Determine the (x, y) coordinate at the center of the cell enclosing the given text.  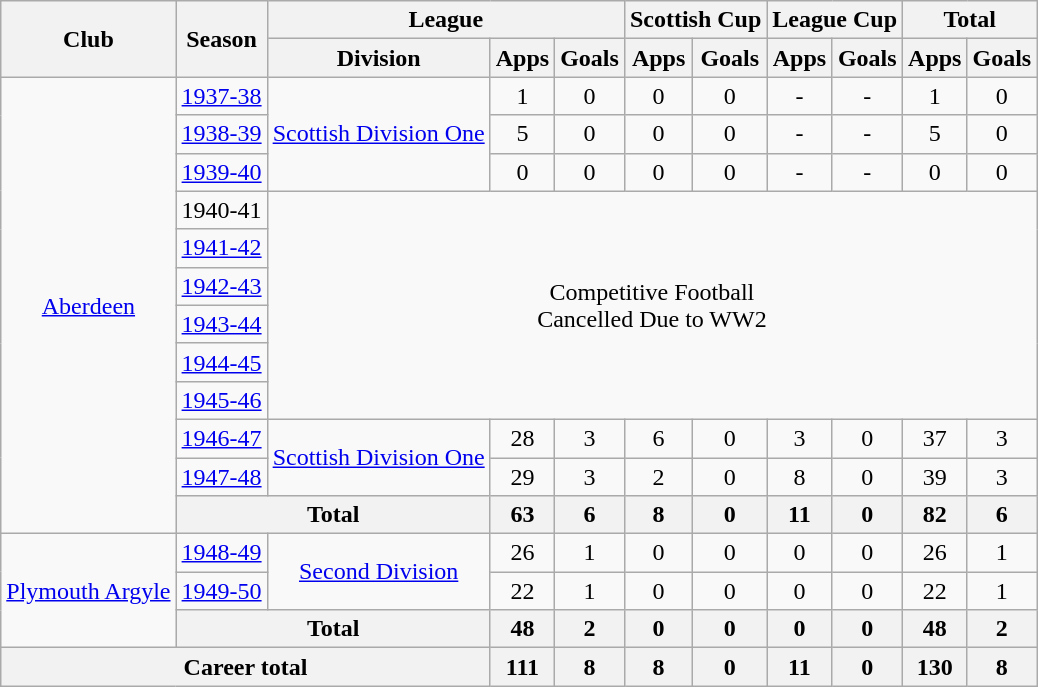
League Cup (835, 20)
Aberdeen (88, 306)
Division (378, 58)
Plymouth Argyle (88, 591)
1949-50 (222, 591)
Career total (246, 667)
1945-46 (222, 400)
1939-40 (222, 172)
1946-47 (222, 438)
Season (222, 39)
1941-42 (222, 248)
1942-43 (222, 286)
1943-44 (222, 324)
111 (522, 667)
1937-38 (222, 96)
Competitive FootballCancelled Due to WW2 (652, 305)
39 (935, 477)
1944-45 (222, 362)
League (446, 20)
1940-41 (222, 210)
1938-39 (222, 134)
37 (935, 438)
Second Division (378, 572)
29 (522, 477)
28 (522, 438)
1947-48 (222, 477)
63 (522, 515)
82 (935, 515)
Club (88, 39)
130 (935, 667)
1948-49 (222, 553)
Scottish Cup (695, 20)
